From the cell containing the given text, extract its center point as [X, Y] coordinate. 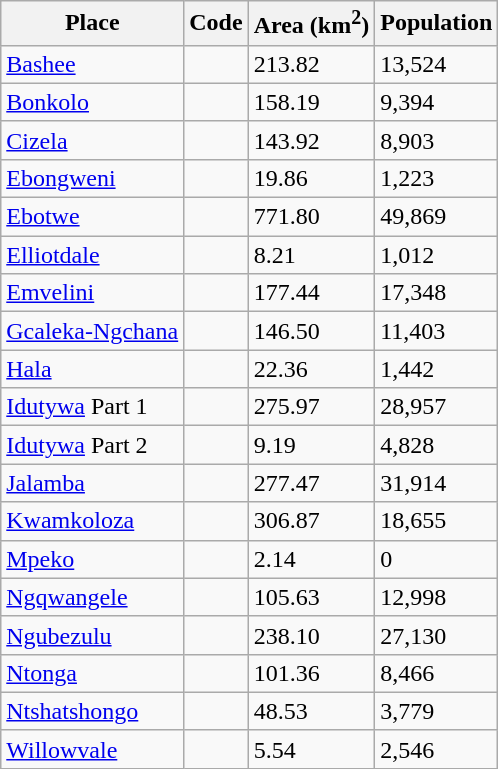
19.86 [312, 178]
Idutywa Part 1 [92, 407]
8,903 [436, 140]
2.14 [312, 559]
Willowvale [92, 749]
3,779 [436, 711]
306.87 [312, 521]
238.10 [312, 635]
213.82 [312, 64]
13,524 [436, 64]
Hala [92, 369]
177.44 [312, 293]
Bashee [92, 64]
8.21 [312, 255]
Population [436, 24]
275.97 [312, 407]
Elliotdale [92, 255]
Gcaleka-Ngchana [92, 331]
771.80 [312, 217]
12,998 [436, 597]
Ntshatshongo [92, 711]
Bonkolo [92, 102]
Mpeko [92, 559]
5.54 [312, 749]
Ngubezulu [92, 635]
11,403 [436, 331]
17,348 [436, 293]
Place [92, 24]
18,655 [436, 521]
143.92 [312, 140]
Ntonga [92, 673]
Code [216, 24]
101.36 [312, 673]
27,130 [436, 635]
2,546 [436, 749]
48.53 [312, 711]
146.50 [312, 331]
Emvelini [92, 293]
277.47 [312, 483]
Cizela [92, 140]
9,394 [436, 102]
Jalamba [92, 483]
49,869 [436, 217]
Ngqwangele [92, 597]
1,442 [436, 369]
22.36 [312, 369]
8,466 [436, 673]
1,012 [436, 255]
28,957 [436, 407]
31,914 [436, 483]
0 [436, 559]
158.19 [312, 102]
Kwamkoloza [92, 521]
4,828 [436, 445]
Area (km2) [312, 24]
9.19 [312, 445]
Ebotwe [92, 217]
Idutywa Part 2 [92, 445]
Ebongweni [92, 178]
105.63 [312, 597]
1,223 [436, 178]
